Capture the cell that displays the provided text and extract its (x, y) central coordinate. 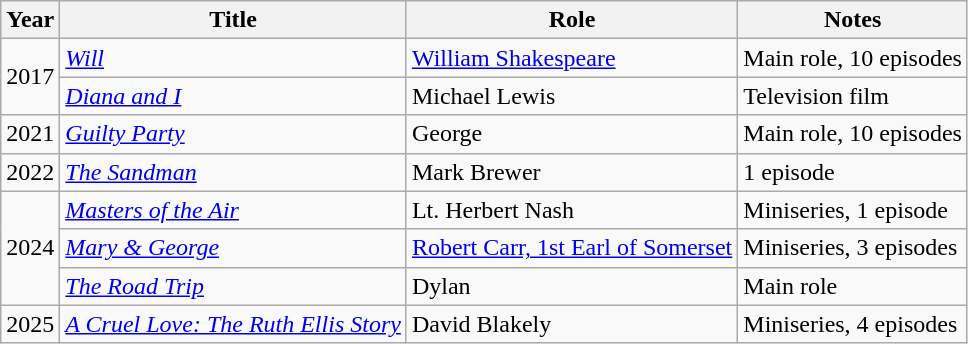
Miniseries, 4 episodes (853, 324)
Notes (853, 20)
Mary & George (234, 248)
Title (234, 20)
1 episode (853, 172)
William Shakespeare (572, 58)
Masters of the Air (234, 210)
Miniseries, 3 episodes (853, 248)
Lt. Herbert Nash (572, 210)
A Cruel Love: The Ruth Ellis Story (234, 324)
Miniseries, 1 episode (853, 210)
Main role (853, 286)
2021 (30, 134)
Robert Carr, 1st Earl of Somerset (572, 248)
Will (234, 58)
Michael Lewis (572, 96)
David Blakely (572, 324)
Year (30, 20)
Mark Brewer (572, 172)
Guilty Party (234, 134)
The Sandman (234, 172)
2025 (30, 324)
George (572, 134)
2017 (30, 77)
The Road Trip (234, 286)
2022 (30, 172)
Television film (853, 96)
2024 (30, 248)
Role (572, 20)
Diana and I (234, 96)
Dylan (572, 286)
